Identify which cell holds the provided text, then report its [X, Y] central coordinate. 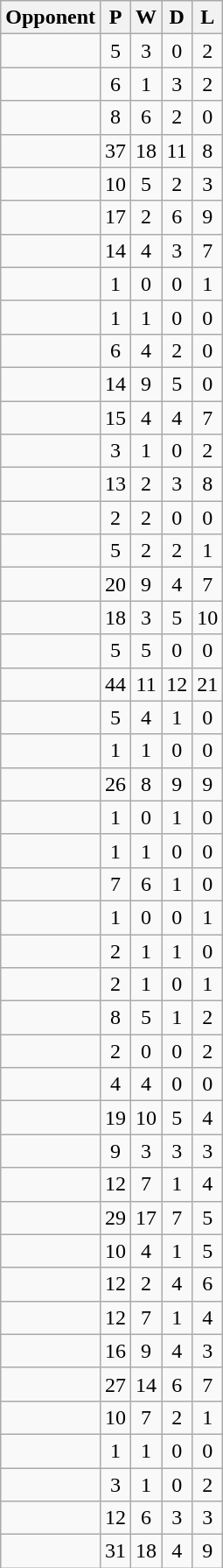
15 [115, 418]
16 [115, 1351]
29 [115, 1218]
37 [115, 151]
20 [115, 584]
27 [115, 1384]
L [208, 18]
21 [208, 684]
13 [115, 484]
44 [115, 684]
Opponent [51, 18]
D [177, 18]
19 [115, 1118]
P [115, 18]
W [147, 18]
31 [115, 1551]
26 [115, 784]
